Search for the cell housing the specified text and yield its [x, y] center coordinate. 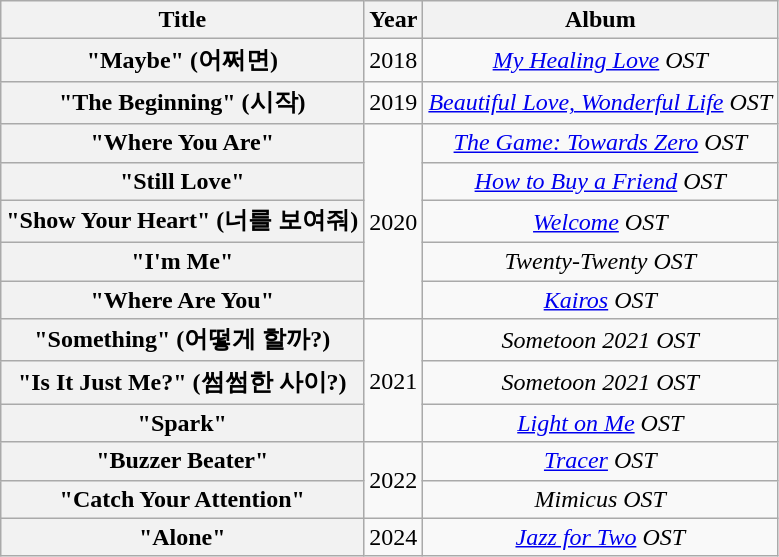
The Game: Towards Zero OST [600, 143]
"Is It Just Me?" (썸썸한 사이?) [182, 382]
"I'm Me" [182, 262]
2021 [394, 380]
2019 [394, 102]
My Healing Love OST [600, 60]
Twenty-Twenty OST [600, 262]
"Where You Are" [182, 143]
Kairos OST [600, 300]
Year [394, 20]
Jazz for Two OST [600, 537]
Title [182, 20]
"The Beginning" (시작) [182, 102]
"Catch Your Attention" [182, 499]
Welcome OST [600, 222]
"Something" (어떻게 할까?) [182, 340]
How to Buy a Friend OST [600, 181]
"Buzzer Beater" [182, 461]
"Maybe" (어쩌면) [182, 60]
Light on Me OST [600, 423]
"Still Love" [182, 181]
"Alone" [182, 537]
"Show Your Heart" (너를 보여줘) [182, 222]
Tracer OST [600, 461]
"Where Are You" [182, 300]
"Spark" [182, 423]
2022 [394, 480]
2020 [394, 222]
Beautiful Love, Wonderful Life OST [600, 102]
Mimicus OST [600, 499]
2024 [394, 537]
Album [600, 20]
2018 [394, 60]
